For the text-containing cell, return its midpoint in [X, Y] coordinate format. 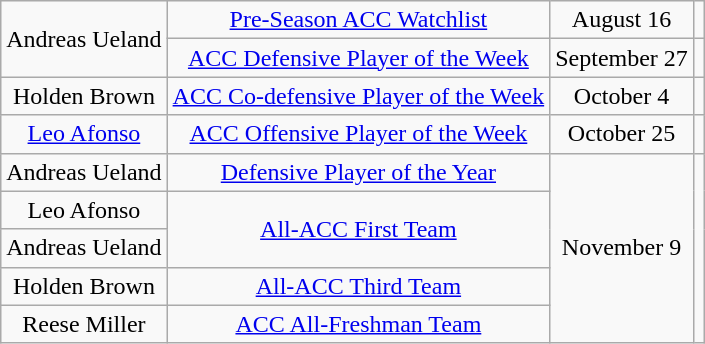
November 9 [622, 248]
ACC All-Freshman Team [358, 324]
ACC Offensive Player of the Week [358, 134]
September 27 [622, 58]
Pre-Season ACC Watchlist [358, 20]
October 25 [622, 134]
Reese Miller [84, 324]
All-ACC Third Team [358, 286]
Defensive Player of the Year [358, 172]
ACC Co-defensive Player of the Week [358, 96]
All-ACC First Team [358, 229]
ACC Defensive Player of the Week [358, 58]
August 16 [622, 20]
October 4 [622, 96]
